Determine the (x, y) coordinate at the center of the cell enclosing the given text.  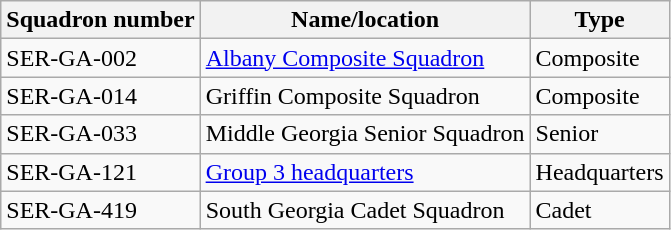
South Georgia Cadet Squadron (365, 210)
SER-GA-014 (100, 96)
Squadron number (100, 20)
Type (600, 20)
SER-GA-121 (100, 172)
Headquarters (600, 172)
Middle Georgia Senior Squadron (365, 134)
Senior (600, 134)
Albany Composite Squadron (365, 58)
Name/location (365, 20)
SER-GA-033 (100, 134)
Griffin Composite Squadron (365, 96)
SER-GA-419 (100, 210)
SER-GA-002 (100, 58)
Cadet (600, 210)
Group 3 headquarters (365, 172)
